Provide the [X, Y] coordinate of the cell's center where the given text is located.  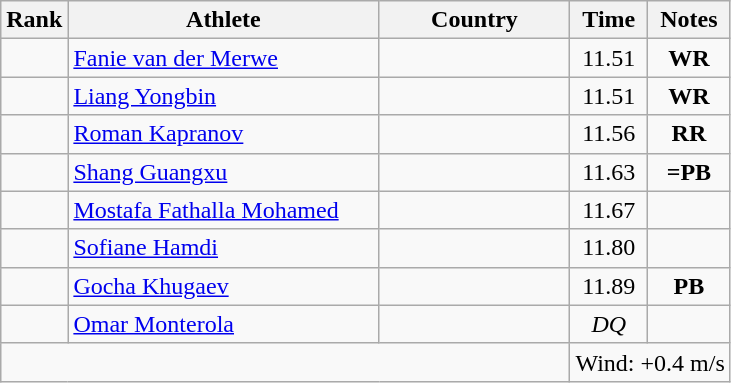
11.89 [609, 286]
PB [690, 286]
Omar Monterola [224, 324]
=PB [690, 172]
Shang Guangxu [224, 172]
RR [690, 134]
11.56 [609, 134]
11.63 [609, 172]
Rank [34, 20]
Country [474, 20]
Roman Kapranov [224, 134]
Wind: +0.4 m/s [650, 362]
Fanie van der Merwe [224, 58]
11.80 [609, 248]
DQ [609, 324]
11.67 [609, 210]
Gocha Khugaev [224, 286]
Sofiane Hamdi [224, 248]
Time [609, 20]
Liang Yongbin [224, 96]
Mostafa Fathalla Mohamed [224, 210]
Notes [690, 20]
Athlete [224, 20]
